Extract the [x, y] coordinate from the center of the cell holding the provided text.  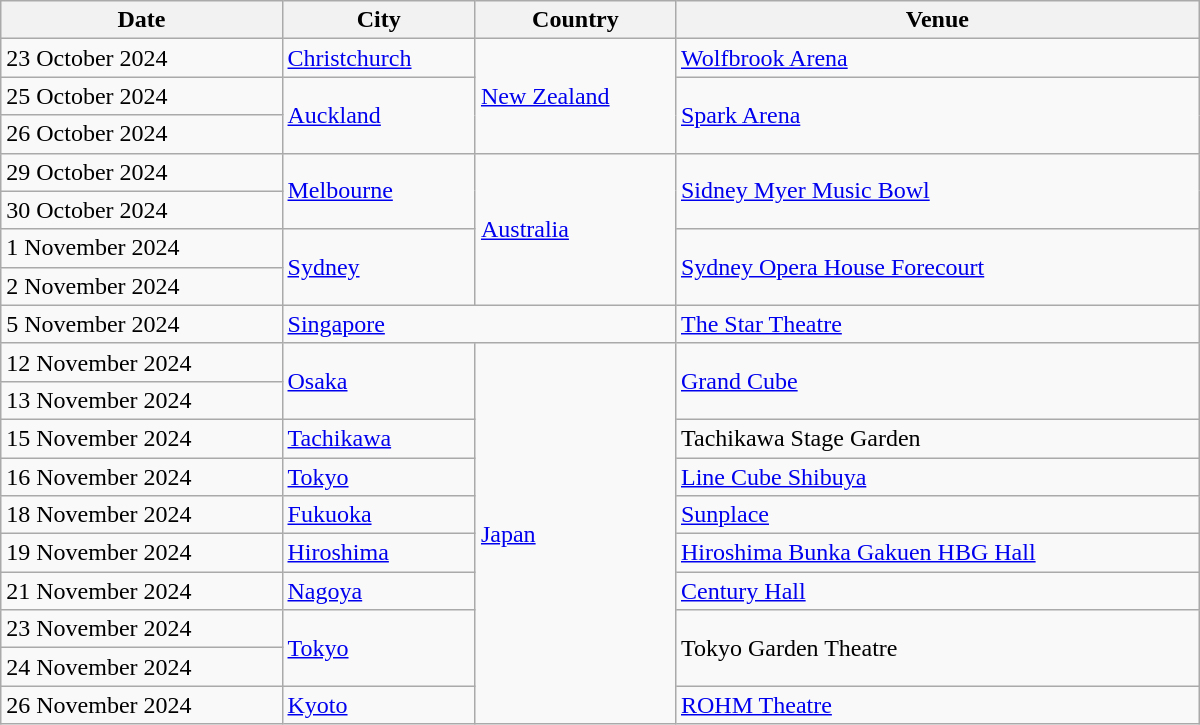
Tachikawa [378, 438]
Spark Arena [937, 115]
ROHM Theatre [937, 705]
30 October 2024 [142, 210]
16 November 2024 [142, 477]
Hiroshima [378, 553]
Japan [575, 534]
18 November 2024 [142, 515]
19 November 2024 [142, 553]
13 November 2024 [142, 400]
12 November 2024 [142, 362]
15 November 2024 [142, 438]
5 November 2024 [142, 324]
25 October 2024 [142, 96]
The Star Theatre [937, 324]
26 October 2024 [142, 134]
New Zealand [575, 96]
Sunplace [937, 515]
Date [142, 20]
29 October 2024 [142, 172]
Tachikawa Stage Garden [937, 438]
23 October 2024 [142, 58]
City [378, 20]
1 November 2024 [142, 248]
23 November 2024 [142, 629]
Century Hall [937, 591]
26 November 2024 [142, 705]
Kyoto [378, 705]
Wolfbrook Arena [937, 58]
Osaka [378, 381]
Melbourne [378, 191]
Tokyo Garden Theatre [937, 648]
Country [575, 20]
Venue [937, 20]
Hiroshima Bunka Gakuen HBG Hall [937, 553]
Line Cube Shibuya [937, 477]
Sydney [378, 267]
Sydney Opera House Forecourt [937, 267]
Singapore [478, 324]
Christchurch [378, 58]
24 November 2024 [142, 667]
Grand Cube [937, 381]
21 November 2024 [142, 591]
2 November 2024 [142, 286]
Australia [575, 229]
Auckland [378, 115]
Sidney Myer Music Bowl [937, 191]
Nagoya [378, 591]
Fukuoka [378, 515]
